For the text-containing cell, return its midpoint in [x, y] coordinate format. 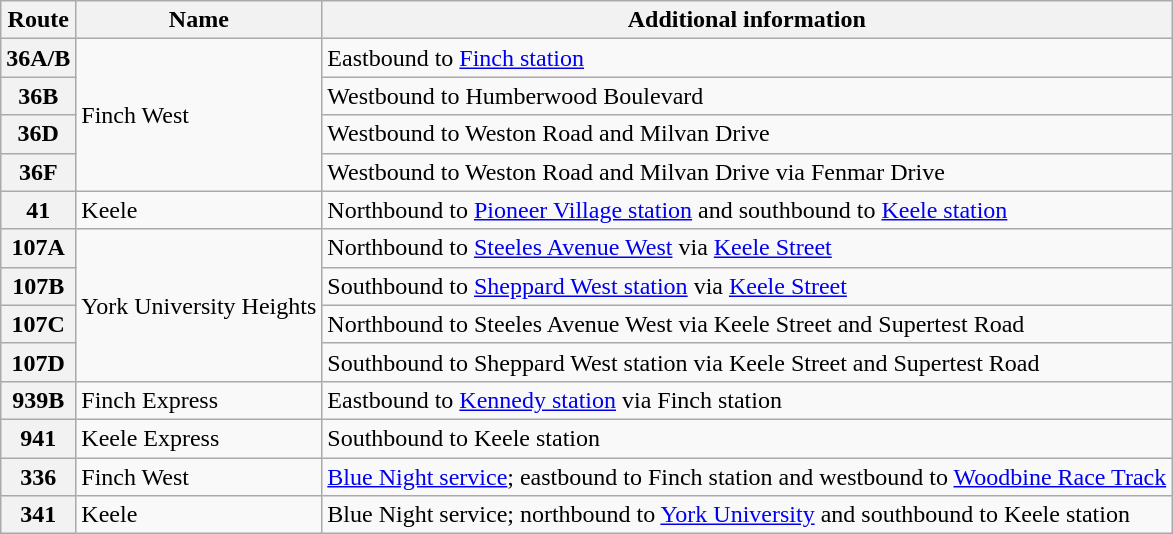
Northbound to Steeles Avenue West via Keele Street and Supertest Road [747, 324]
York University Heights [199, 305]
939B [38, 400]
Name [199, 20]
Southbound to Keele station [747, 438]
36F [38, 172]
Route [38, 20]
Eastbound to Kennedy station via Finch station [747, 400]
Keele Express [199, 438]
Westbound to Weston Road and Milvan Drive via Fenmar Drive [747, 172]
Additional information [747, 20]
Blue Night service; eastbound to Finch station and westbound to Woodbine Race Track [747, 477]
Eastbound to Finch station [747, 58]
36D [38, 134]
41 [38, 210]
Southbound to Sheppard West station via Keele Street and Supertest Road [747, 362]
341 [38, 515]
Northbound to Steeles Avenue West via Keele Street [747, 248]
36B [38, 96]
Westbound to Humberwood Boulevard [747, 96]
Blue Night service; northbound to York University and southbound to Keele station [747, 515]
107B [38, 286]
Southbound to Sheppard West station via Keele Street [747, 286]
107C [38, 324]
941 [38, 438]
107A [38, 248]
107D [38, 362]
Finch Express [199, 400]
336 [38, 477]
Northbound to Pioneer Village station and southbound to Keele station [747, 210]
36A/B [38, 58]
Westbound to Weston Road and Milvan Drive [747, 134]
